Return the (x, y) coordinate for the center point of the cell that contains the specified text.  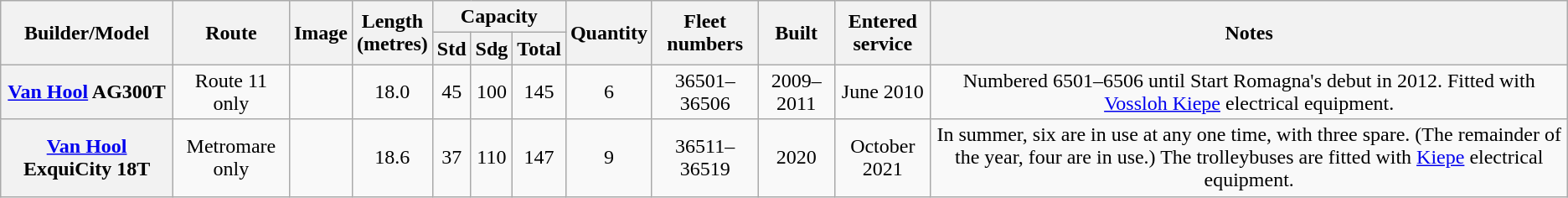
Notes (1249, 33)
Metromare only (231, 158)
Builder/Model (87, 33)
100 (492, 92)
45 (451, 92)
Van Hool AG300T (87, 92)
9 (608, 158)
Built (797, 33)
Std (451, 49)
Route (231, 33)
June 2010 (883, 92)
October 2021 (883, 158)
147 (539, 158)
Length(metres) (392, 33)
36501–36506 (704, 92)
Capacity (499, 17)
2020 (797, 158)
Van Hool ExquiCity 18T (87, 158)
6 (608, 92)
Numbered 6501–6506 until Start Romagna's debut in 2012. Fitted with Vossloh Kiepe electrical equipment. (1249, 92)
110 (492, 158)
145 (539, 92)
Enteredservice (883, 33)
Quantity (608, 33)
18.6 (392, 158)
2009–2011 (797, 92)
Image (320, 33)
37 (451, 158)
36511–36519 (704, 158)
18.0 (392, 92)
Sdg (492, 49)
Route 11 only (231, 92)
Fleet numbers (704, 33)
Total (539, 49)
